Determine the [x, y] coordinate at the center of the cell enclosing the given text.  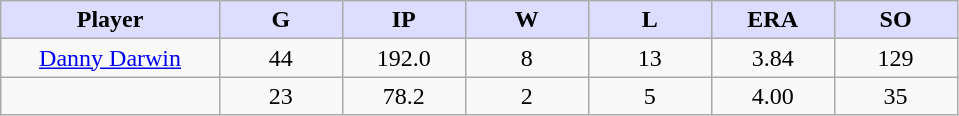
G [280, 20]
78.2 [404, 96]
192.0 [404, 58]
8 [526, 58]
23 [280, 96]
4.00 [772, 96]
ERA [772, 20]
129 [896, 58]
35 [896, 96]
Player [110, 20]
IP [404, 20]
5 [650, 96]
2 [526, 96]
44 [280, 58]
SO [896, 20]
W [526, 20]
L [650, 20]
Danny Darwin [110, 58]
3.84 [772, 58]
13 [650, 58]
